Return (X, Y) of the center of cell containing provided text 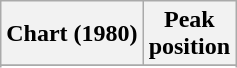
Peakposition (189, 34)
Chart (1980) (72, 34)
